Provide the [x, y] coordinate of the cell's center where the given text is located.  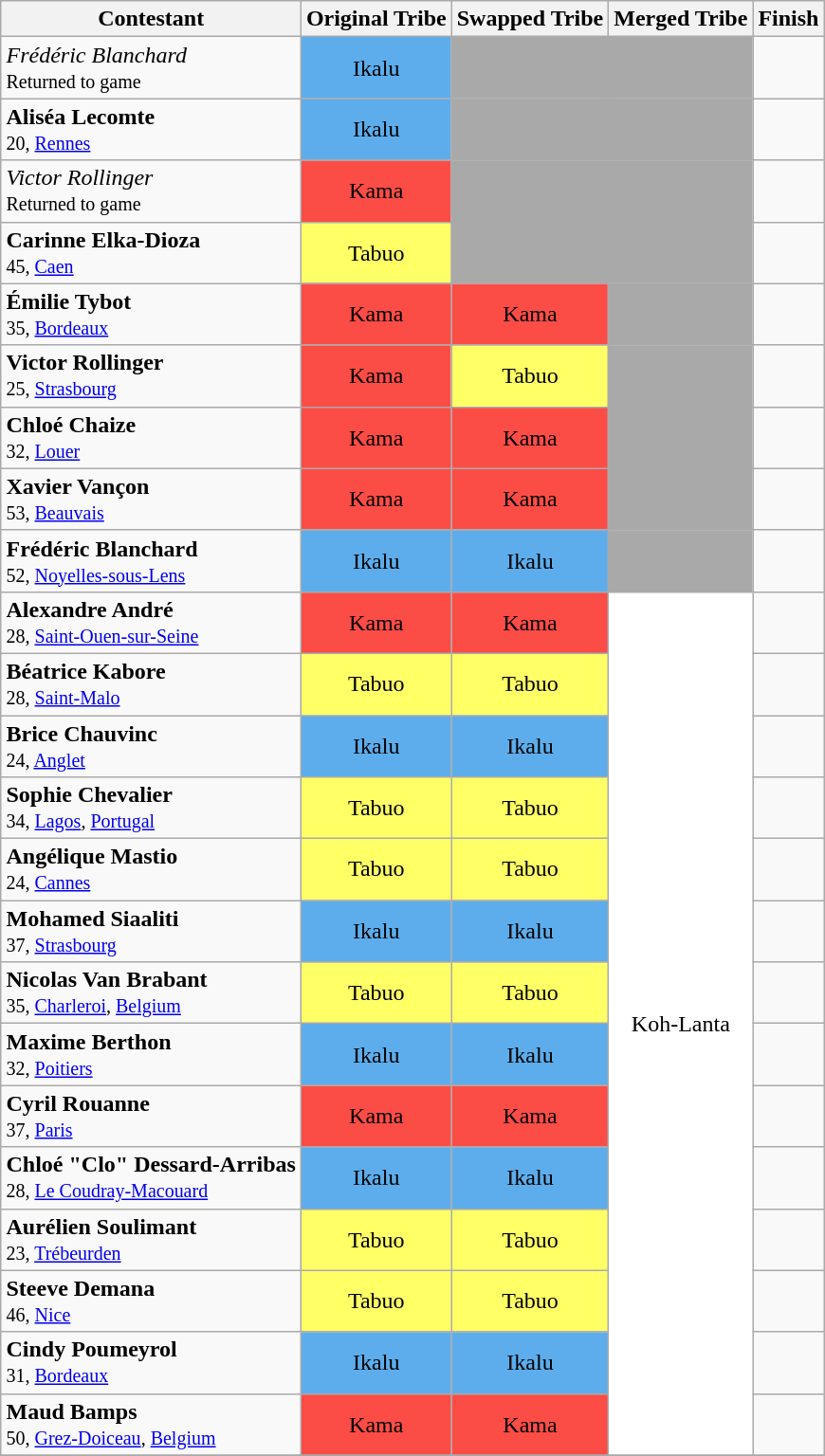
Émilie Tybot35, Bordeaux [151, 315]
Aurélien Soulimant23, Trébeurden [151, 1240]
Sophie Chevalier34, Lagos, Portugal [151, 808]
Victor Rollinger25, Strasbourg [151, 375]
Cindy Poumeyrol31, Bordeaux [151, 1363]
Merged Tribe [681, 19]
Xavier Vançon53, Beauvais [151, 499]
Angélique Mastio24, Cannes [151, 870]
Victor RollingerReturned to game [151, 191]
Aliséa Lecomte20, Rennes [151, 129]
Chloé Chaize32, Louer [151, 438]
Maxime Berthon32, Poitiers [151, 1054]
Alexandre André28, Saint-Ouen-sur-Seine [151, 622]
Original Tribe [376, 19]
Chloé "Clo" Dessard-Arribas28, Le Coudray-Macouard [151, 1177]
Cyril Rouanne37, Paris [151, 1117]
Nicolas Van Brabant35, Charleroi, Belgium [151, 993]
Frédéric Blanchard52, Noyelles-sous-Lens [151, 561]
Steeve Demana46, Nice [151, 1301]
Mohamed Siaaliti37, Strasbourg [151, 931]
Contestant [151, 19]
Brice Chauvinc24, Anglet [151, 745]
Béatrice Kabore28, Saint-Malo [151, 684]
Maud Bamps50, Grez-Doiceau, Belgium [151, 1424]
Koh-Lanta [681, 1024]
Swapped Tribe [530, 19]
Carinne Elka-Dioza45, Caen [151, 252]
Finish [789, 19]
Frédéric BlanchardReturned to game [151, 68]
